Determine the [x, y] coordinate at the center of the cell enclosing the given text.  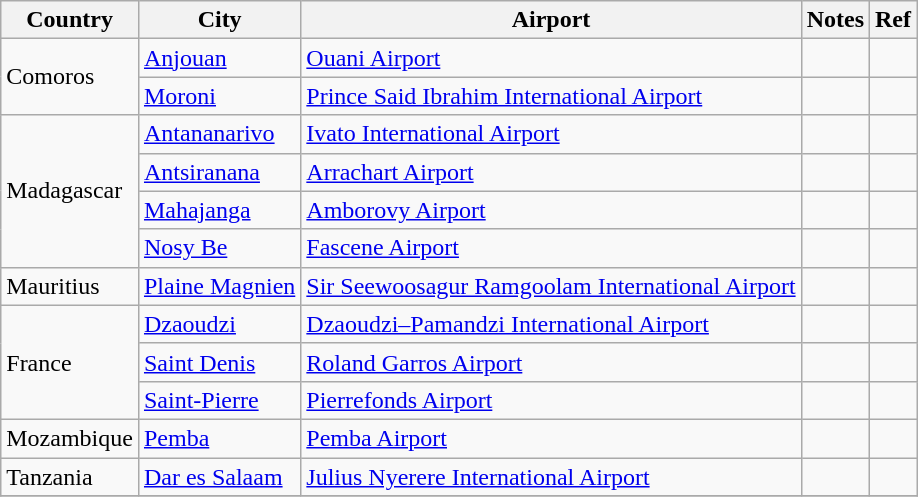
France [70, 362]
Nosy Be [219, 248]
Dzaoudzi [219, 324]
Ivato International Airport [551, 134]
Julius Nyerere International Airport [551, 477]
Saint Denis [219, 362]
Airport [551, 20]
Pemba [219, 438]
Pierrefonds Airport [551, 400]
Dzaoudzi–Pamandzi International Airport [551, 324]
Mozambique [70, 438]
Mauritius [70, 286]
Pemba Airport [551, 438]
Antsiranana [219, 172]
Dar es Salaam [219, 477]
Plaine Magnien [219, 286]
Country [70, 20]
Moroni [219, 96]
Tanzania [70, 477]
Ouani Airport [551, 58]
Roland Garros Airport [551, 362]
Madagascar [70, 191]
Arrachart Airport [551, 172]
Comoros [70, 77]
Ref [894, 20]
Saint-Pierre [219, 400]
Amborovy Airport [551, 210]
Prince Said Ibrahim International Airport [551, 96]
Fascene Airport [551, 248]
Antananarivo [219, 134]
City [219, 20]
Mahajanga [219, 210]
Notes [835, 20]
Sir Seewoosagur Ramgoolam International Airport [551, 286]
Anjouan [219, 58]
